For the text-containing cell, return its midpoint in [X, Y] coordinate format. 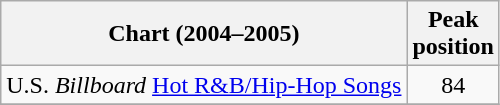
84 [453, 85]
Peakposition [453, 34]
U.S. Billboard Hot R&B/Hip-Hop Songs [204, 85]
Chart (2004–2005) [204, 34]
